Scan for the cell matching the given text and deliver its (X, Y) coordinate at center. 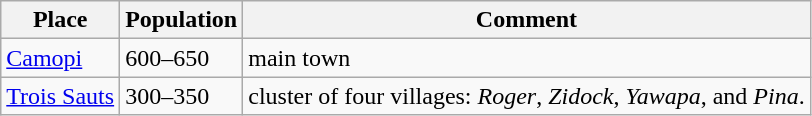
Trois Sauts (60, 96)
cluster of four villages: Roger, Zidock, Yawapa, and Pina. (526, 96)
Camopi (60, 58)
300–350 (182, 96)
Comment (526, 20)
600–650 (182, 58)
Population (182, 20)
main town (526, 58)
Place (60, 20)
